Capture the cell that displays the provided text and extract its (x, y) central coordinate. 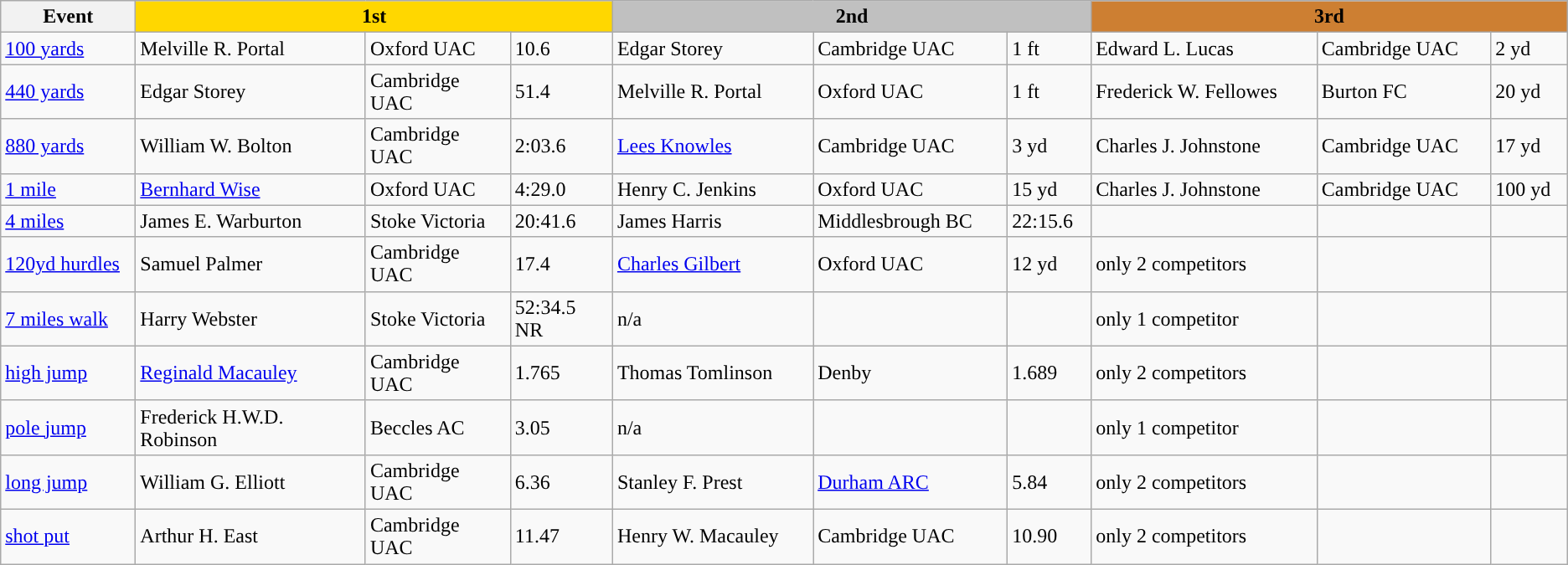
4:29.0 (561, 189)
Event (69, 17)
100 yd (1529, 189)
3 yd (1050, 146)
4 miles (69, 221)
52:34.5 NR (561, 318)
Henry W. Macauley (712, 536)
Burton FC (1404, 92)
Arthur H. East (251, 536)
51.4 (561, 92)
1 mile (69, 189)
pole jump (69, 427)
1.765 (561, 373)
shot put (69, 536)
Middlesbrough BC (910, 221)
James E. Warburton (251, 221)
William G. Elliott (251, 482)
440 yards (69, 92)
100 yards (69, 49)
William W. Bolton (251, 146)
high jump (69, 373)
11.47 (561, 536)
Henry C. Jenkins (712, 189)
10.90 (1050, 536)
Frederick H.W.D. Robinson (251, 427)
1st (374, 17)
James Harris (712, 221)
Thomas Tomlinson (712, 373)
1.689 (1050, 373)
3rd (1330, 17)
880 yards (69, 146)
Bernhard Wise (251, 189)
2nd (851, 17)
15 yd (1050, 189)
6.36 (561, 482)
17 yd (1529, 146)
Samuel Palmer (251, 265)
Lees Knowles (712, 146)
22:15.6 (1050, 221)
Beccles AC (437, 427)
17.4 (561, 265)
Edward L. Lucas (1204, 49)
120yd hurdles (69, 265)
Durham ARC (910, 482)
Reginald Macauley (251, 373)
2 yd (1529, 49)
7 miles walk (69, 318)
12 yd (1050, 265)
Stanley F. Prest (712, 482)
Charles Gilbert (712, 265)
Harry Webster (251, 318)
20 yd (1529, 92)
long jump (69, 482)
5.84 (1050, 482)
20:41.6 (561, 221)
2:03.6 (561, 146)
3.05 (561, 427)
Denby (910, 373)
Frederick W. Fellowes (1204, 92)
10.6 (561, 49)
